Pinpoint the cell where the given text exists, returning its (X, Y) midpoint coordinate. 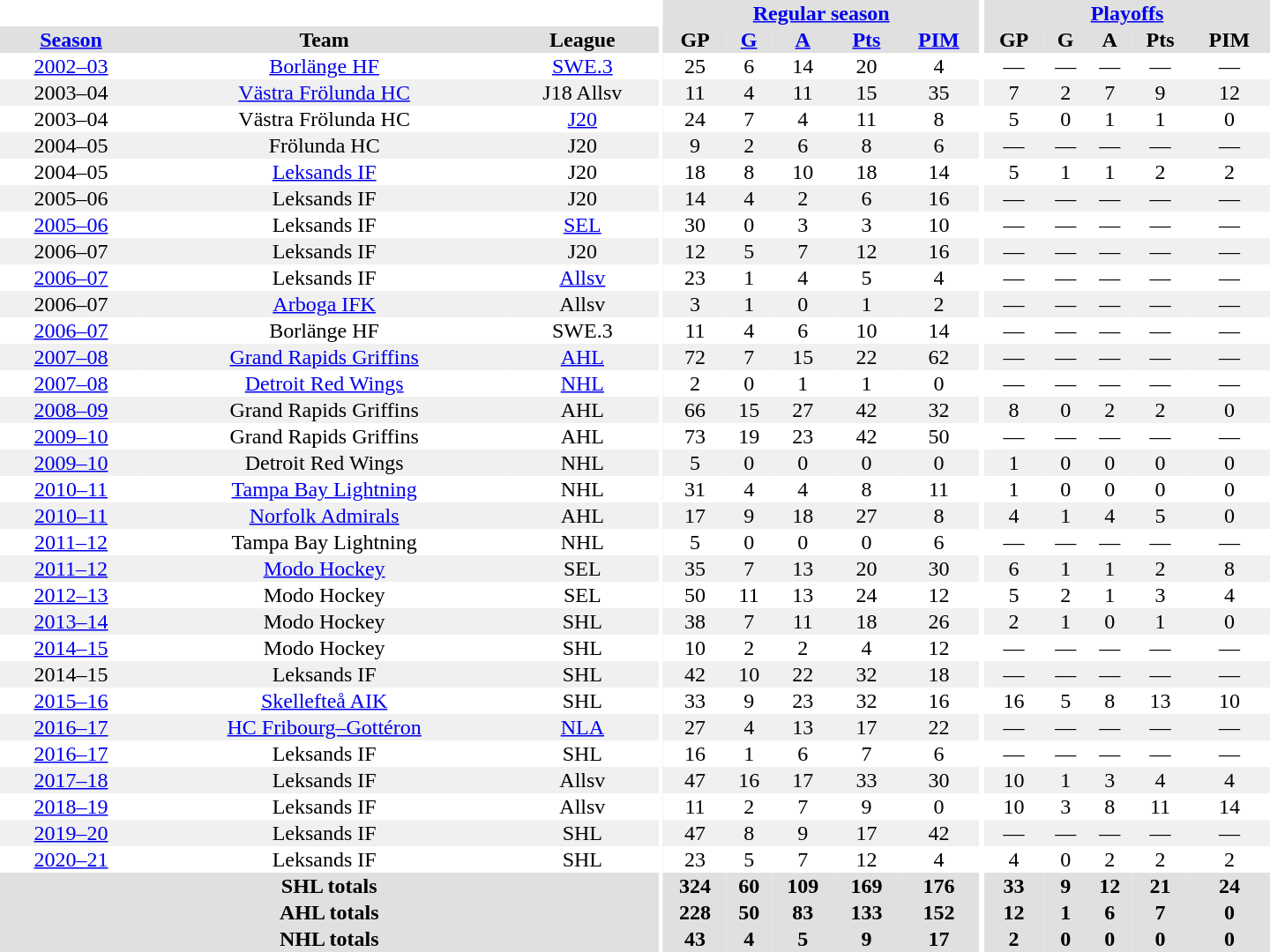
Season (71, 40)
19 (749, 436)
2013–14 (71, 621)
176 (938, 886)
66 (695, 410)
2008–09 (71, 410)
Arboga IFK (325, 304)
324 (695, 886)
2020–21 (71, 859)
169 (866, 886)
NLA (582, 727)
Norfolk Admirals (325, 516)
228 (695, 912)
Skellefteå AIK (325, 701)
2015–16 (71, 701)
HC Fribourg–Gottéron (325, 727)
73 (695, 436)
62 (938, 357)
60 (749, 886)
2017–18 (71, 780)
SHL totals (329, 886)
31 (695, 489)
Regular season (821, 13)
Playoffs (1127, 13)
2019–20 (71, 833)
21 (1161, 886)
26 (938, 621)
133 (866, 912)
2018–19 (71, 807)
2012–13 (71, 595)
38 (695, 621)
72 (695, 357)
25 (695, 66)
J18 Allsv (582, 93)
Team (325, 40)
NHL totals (329, 939)
152 (938, 912)
109 (803, 886)
League (582, 40)
83 (803, 912)
43 (695, 939)
2002–03 (71, 66)
AHL totals (329, 912)
Frölunda HC (325, 145)
